Output the [X, Y] coordinate of the center of the cell containing the given text.  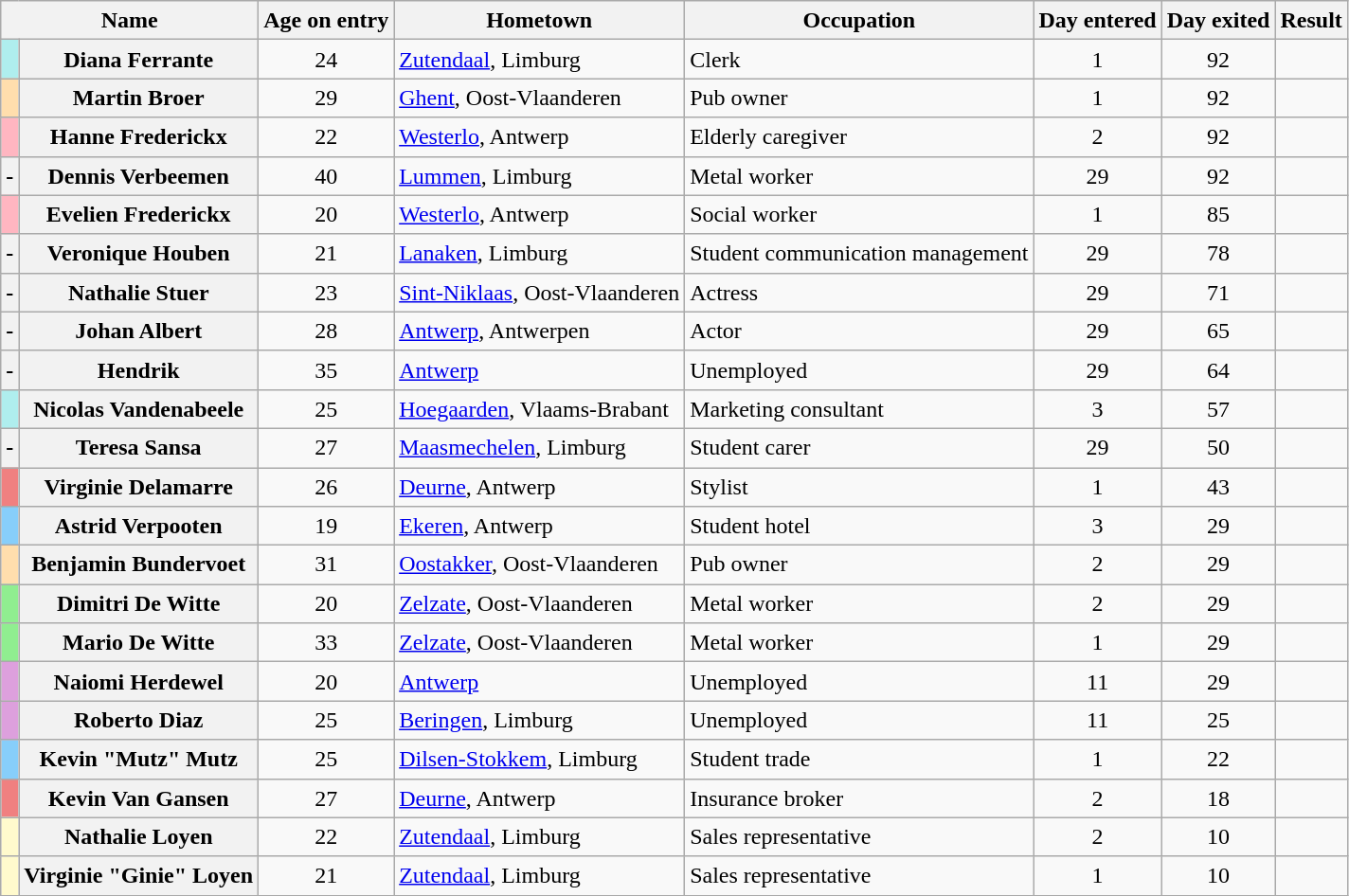
Actress [859, 292]
85 [1218, 214]
Dimitri De Witte [138, 604]
Stylist [859, 487]
31 [326, 564]
Dilsen-Stokkem, Limburg [540, 760]
23 [326, 292]
Clerk [859, 59]
Marketing consultant [859, 409]
28 [326, 332]
Dennis Verbeemen [138, 176]
Diana Ferrante [138, 59]
Nathalie Stuer [138, 292]
43 [1218, 487]
78 [1218, 254]
Maasmechelen, Limburg [540, 447]
Evelien Frederickx [138, 214]
19 [326, 527]
Benjamin Bundervoet [138, 564]
Hanne Frederickx [138, 136]
Virginie "Ginie" Loyen [138, 875]
35 [326, 369]
Martin Broer [138, 99]
Virginie Delamarre [138, 487]
Astrid Verpooten [138, 527]
Nathalie Loyen [138, 837]
Student trade [859, 760]
Student hotel [859, 527]
57 [1218, 409]
33 [326, 642]
Student communication management [859, 254]
Age on entry [326, 21]
Insurance broker [859, 797]
Johan Albert [138, 332]
Sint-Niklaas, Oost-Vlaanderen [540, 292]
Hoegaarden, Vlaams-Brabant [540, 409]
Veronique Houben [138, 254]
Result [1311, 21]
Day exited [1218, 21]
Antwerp, Antwerpen [540, 332]
Lummen, Limburg [540, 176]
Hometown [540, 21]
Naiomi Herdewel [138, 682]
Ekeren, Antwerp [540, 527]
Social worker [859, 214]
Name [130, 21]
Oostakker, Oost-Vlaanderen [540, 564]
Lanaken, Limburg [540, 254]
18 [1218, 797]
Roberto Diaz [138, 720]
Occupation [859, 21]
Day entered [1097, 21]
Nicolas Vandenabeele [138, 409]
26 [326, 487]
50 [1218, 447]
64 [1218, 369]
40 [326, 176]
Actor [859, 332]
Kevin Van Gansen [138, 797]
Ghent, Oost-Vlaanderen [540, 99]
Beringen, Limburg [540, 720]
65 [1218, 332]
Mario De Witte [138, 642]
Elderly caregiver [859, 136]
Teresa Sansa [138, 447]
Hendrik [138, 369]
Student carer [859, 447]
24 [326, 59]
71 [1218, 292]
Kevin "Mutz" Mutz [138, 760]
